For the text-containing cell, return its midpoint in (X, Y) coordinate format. 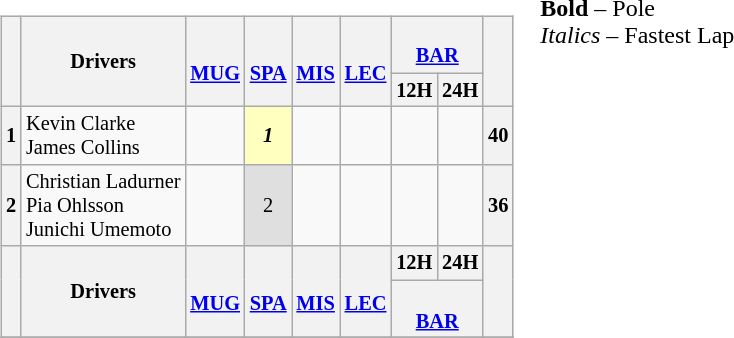
Kevin Clarke James Collins (103, 136)
36 (498, 206)
40 (498, 136)
Christian Ladurner Pia Ohlsson Junichi Umemoto (103, 206)
